Locate the cell with the specified text and output its [x, y] center coordinate. 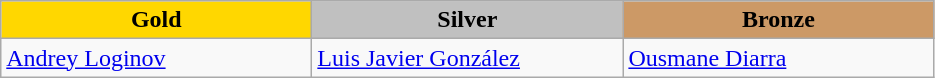
Ousmane Diarra [778, 58]
Silver [468, 20]
Luis Javier González [468, 58]
Andrey Loginov [156, 58]
Gold [156, 20]
Bronze [778, 20]
